From the cell containing the given text, extract its center point as (X, Y) coordinate. 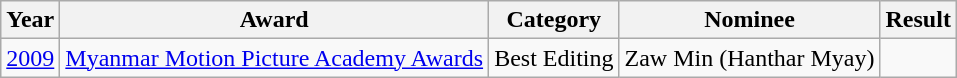
Myanmar Motion Picture Academy Awards (274, 58)
Award (274, 20)
Zaw Min (Hanthar Myay) (750, 58)
Category (554, 20)
2009 (30, 58)
Nominee (750, 20)
Best Editing (554, 58)
Year (30, 20)
Result (918, 20)
